Capture the cell that displays the provided text and extract its (X, Y) central coordinate. 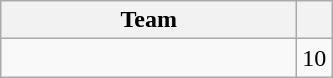
Team (149, 20)
10 (314, 58)
